Capture the cell that displays the provided text and extract its (x, y) central coordinate. 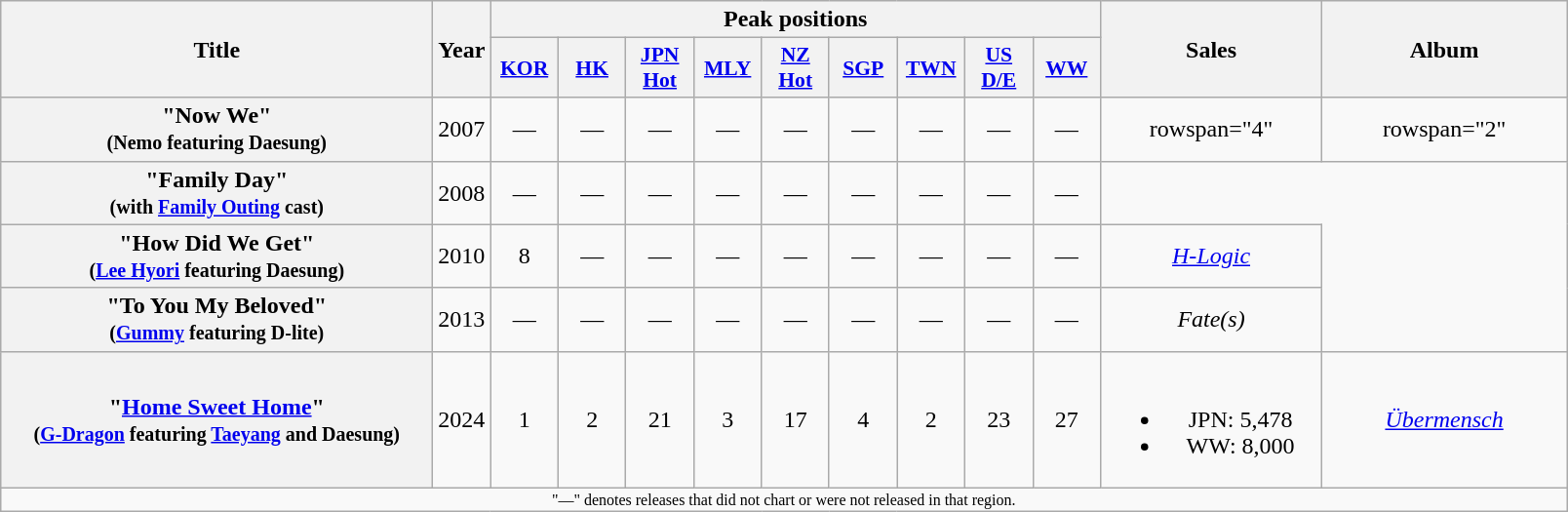
Album (1445, 49)
JPNHot (660, 68)
"—" denotes releases that did not chart or were not released in that region. (784, 499)
HK (592, 68)
"Family Day"(with Family Outing cast) (216, 193)
WW (1067, 68)
2013 (462, 320)
8 (525, 256)
27 (1067, 419)
rowspan="4" (1211, 129)
2007 (462, 129)
"To You My Beloved"(Gummy featuring D-lite) (216, 320)
H-Logic (1211, 256)
Fate(s) (1211, 320)
Year (462, 49)
Peak positions (796, 20)
1 (525, 419)
rowspan="2" (1445, 129)
NZHot (796, 68)
USD/E (999, 68)
4 (863, 419)
2010 (462, 256)
"How Did We Get"(Lee Hyori featuring Daesung) (216, 256)
23 (999, 419)
MLY (727, 68)
2008 (462, 193)
3 (727, 419)
21 (660, 419)
"Home Sweet Home"(G-Dragon featuring Taeyang and Daesung) (216, 419)
JPN: 5,478WW: 8,000 (1211, 419)
TWN (931, 68)
SGP (863, 68)
KOR (525, 68)
Übermensch (1445, 419)
2024 (462, 419)
Title (216, 49)
Sales (1211, 49)
"Now We"(Nemo featuring Daesung) (216, 129)
17 (796, 419)
